Extract the [x, y] coordinate from the center of the cell holding the provided text.  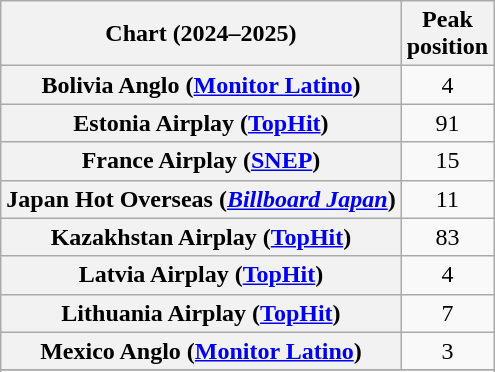
France Airplay (SNEP) [201, 161]
Mexico Anglo (Monitor Latino) [201, 351]
7 [447, 313]
Estonia Airplay (TopHit) [201, 123]
Peakposition [447, 34]
Lithuania Airplay (TopHit) [201, 313]
Bolivia Anglo (Monitor Latino) [201, 85]
Latvia Airplay (TopHit) [201, 275]
91 [447, 123]
Japan Hot Overseas (Billboard Japan) [201, 199]
11 [447, 199]
15 [447, 161]
Kazakhstan Airplay (TopHit) [201, 237]
3 [447, 351]
Chart (2024–2025) [201, 34]
83 [447, 237]
